From the cell containing the given text, extract its center point as (X, Y) coordinate. 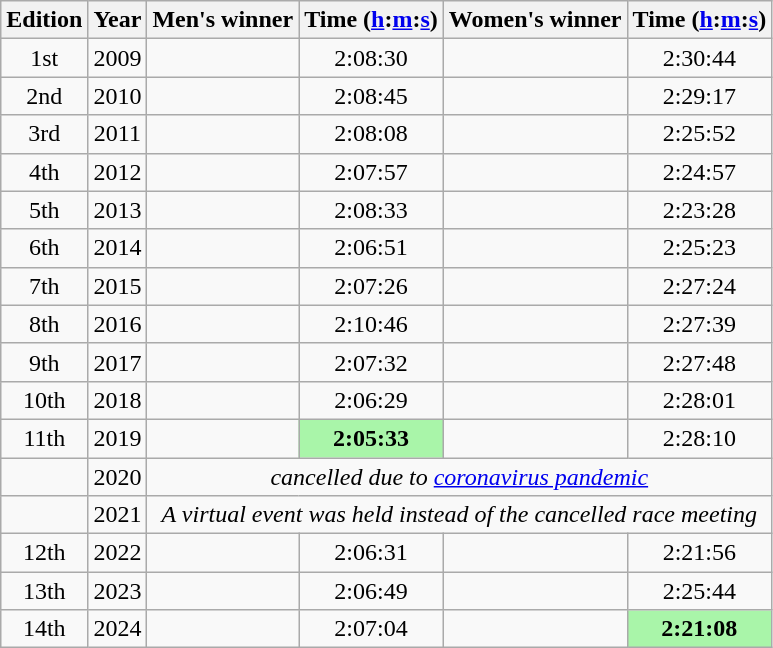
2:08:33 (372, 210)
2:08:08 (372, 134)
7th (44, 286)
2024 (118, 629)
2020 (118, 477)
Women's winner (535, 20)
3rd (44, 134)
2:30:44 (700, 58)
2:21:56 (700, 553)
A virtual event was held instead of the cancelled race meeting (460, 515)
2:25:52 (700, 134)
Edition (44, 20)
10th (44, 400)
2:07:04 (372, 629)
2:28:01 (700, 400)
2:07:32 (372, 362)
2012 (118, 172)
6th (44, 248)
2:07:26 (372, 286)
2015 (118, 286)
Men's winner (223, 20)
2:28:10 (700, 438)
8th (44, 324)
2009 (118, 58)
2:06:49 (372, 591)
2:07:57 (372, 172)
2:06:51 (372, 248)
2:10:46 (372, 324)
1st (44, 58)
2:25:23 (700, 248)
2018 (118, 400)
5th (44, 210)
2:21:08 (700, 629)
12th (44, 553)
14th (44, 629)
2:06:29 (372, 400)
2017 (118, 362)
2:08:30 (372, 58)
2:23:28 (700, 210)
2:24:57 (700, 172)
4th (44, 172)
2013 (118, 210)
2:27:48 (700, 362)
2016 (118, 324)
cancelled due to coronavirus pandemic (460, 477)
2:06:31 (372, 553)
2:05:33 (372, 438)
2010 (118, 96)
2:25:44 (700, 591)
2:08:45 (372, 96)
2011 (118, 134)
13th (44, 591)
2022 (118, 553)
2:27:39 (700, 324)
2019 (118, 438)
2nd (44, 96)
9th (44, 362)
2023 (118, 591)
11th (44, 438)
2:29:17 (700, 96)
2014 (118, 248)
2:27:24 (700, 286)
Year (118, 20)
2021 (118, 515)
